From the cell containing the given text, extract its center point as [X, Y] coordinate. 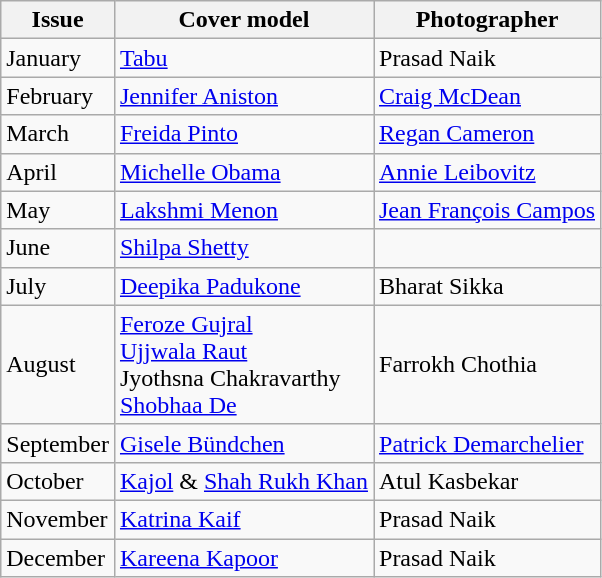
Katrina Kaif [244, 519]
Feroze GujralUjjwala Raut Jyothsna Chakravarthy Shobhaa De [244, 364]
Bharat Sikka [488, 286]
Cover model [244, 20]
Atul Kasbekar [488, 481]
Issue [58, 20]
April [58, 172]
July [58, 286]
September [58, 443]
Kareena Kapoor [244, 557]
Lakshmi Menon [244, 210]
Michelle Obama [244, 172]
October [58, 481]
Shilpa Shetty [244, 248]
Deepika Padukone [244, 286]
Farrokh Chothia [488, 364]
December [58, 557]
Jean François Campos [488, 210]
Regan Cameron [488, 134]
Gisele Bündchen [244, 443]
Annie Leibovitz [488, 172]
Patrick Demarchelier [488, 443]
Tabu [244, 58]
Jennifer Aniston [244, 96]
June [58, 248]
Craig McDean [488, 96]
May [58, 210]
Kajol & Shah Rukh Khan [244, 481]
August [58, 364]
January [58, 58]
Freida Pinto [244, 134]
Photographer [488, 20]
March [58, 134]
February [58, 96]
November [58, 519]
